Capture the cell that displays the provided text and extract its [X, Y] central coordinate. 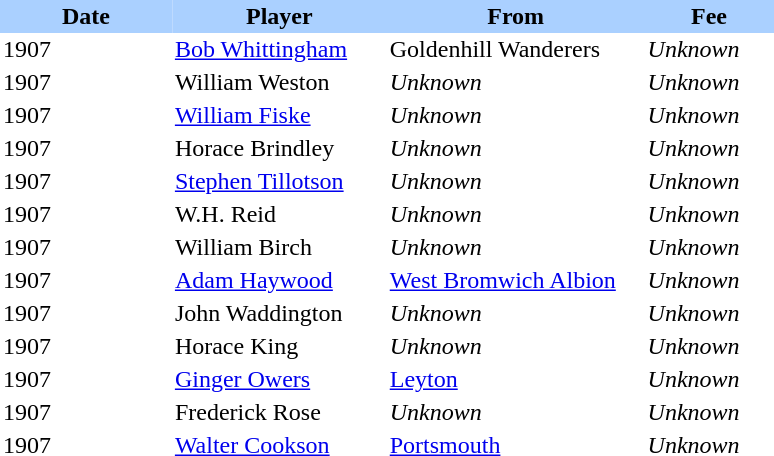
Stephen Tillotson [280, 182]
Leyton [516, 380]
William Weston [280, 82]
W.H. Reid [280, 214]
Frederick Rose [280, 412]
Goldenhill Wanderers [516, 50]
William Fiske [280, 116]
West Bromwich Albion [516, 280]
William Birch [280, 248]
Adam Haywood [280, 280]
From [516, 16]
Player [280, 16]
Fee [710, 16]
Bob Whittingham [280, 50]
Horace King [280, 346]
Horace Brindley [280, 148]
Date [86, 16]
John Waddington [280, 314]
Ginger Owers [280, 380]
